Capture the cell that displays the provided text and extract its [x, y] central coordinate. 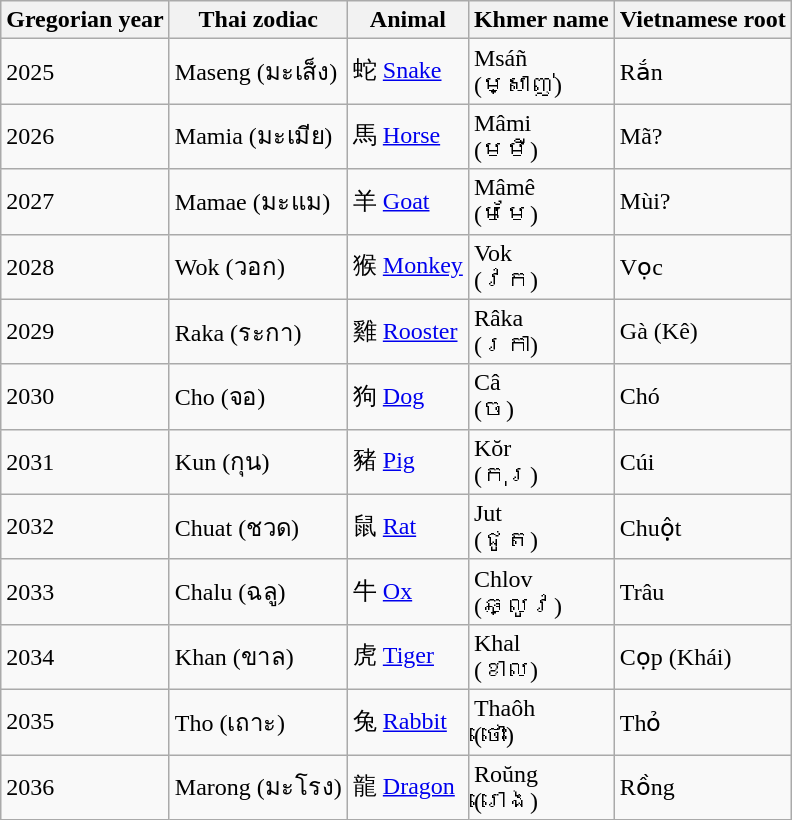
Mamae (มะแม) [258, 202]
蛇 Snake [408, 72]
Khal(ខាល) [541, 656]
Mâmi(មមី) [541, 136]
Chuat (ชวด) [258, 526]
Cho (จอ) [258, 396]
猴 Monkey [408, 266]
2034 [86, 656]
Gregorian year [86, 20]
Chó [702, 396]
雞 Rooster [408, 332]
Maseng (มะเส็ง) [258, 72]
Raka (ระกา) [258, 332]
Wok (วอก) [258, 266]
2027 [86, 202]
2028 [86, 266]
狗 Dog [408, 396]
Khan (ขาล) [258, 656]
Mamia (มะเมีย) [258, 136]
Mã? [702, 136]
Rồng [702, 786]
鼠 Rat [408, 526]
Chlov(ឆ្លូវ) [541, 592]
Tho (เถาะ) [258, 722]
Câ(ច) [541, 396]
Cọp (Khái) [702, 656]
Chuột [702, 526]
Chalu (ฉลู) [258, 592]
Khmer name [541, 20]
牛 Ox [408, 592]
2033 [86, 592]
Vok(វក) [541, 266]
Animal [408, 20]
2025 [86, 72]
羊 Goat [408, 202]
龍 Dragon [408, 786]
Trâu [702, 592]
Msáñ(ម្សាញ់) [541, 72]
Vietnamese root [702, 20]
Rắn [702, 72]
馬 Horse [408, 136]
2026 [86, 136]
Mùi? [702, 202]
兔 Rabbit [408, 722]
2035 [86, 722]
Vọc [702, 266]
Thỏ [702, 722]
Kun (กุน) [258, 462]
Marong (มะโรง) [258, 786]
Thai zodiac [258, 20]
Râka(រកា) [541, 332]
虎 Tiger [408, 656]
2031 [86, 462]
Thaôh(ថោះ) [541, 722]
2032 [86, 526]
Kŏr(កុរ) [541, 462]
Gà (Kê) [702, 332]
豬 Pig [408, 462]
Jut(ជូត) [541, 526]
Cúi [702, 462]
Mâmê(មមែ) [541, 202]
2029 [86, 332]
2036 [86, 786]
Roŭng(រោង) [541, 786]
2030 [86, 396]
